From the cell containing the given text, extract its center point as [x, y] coordinate. 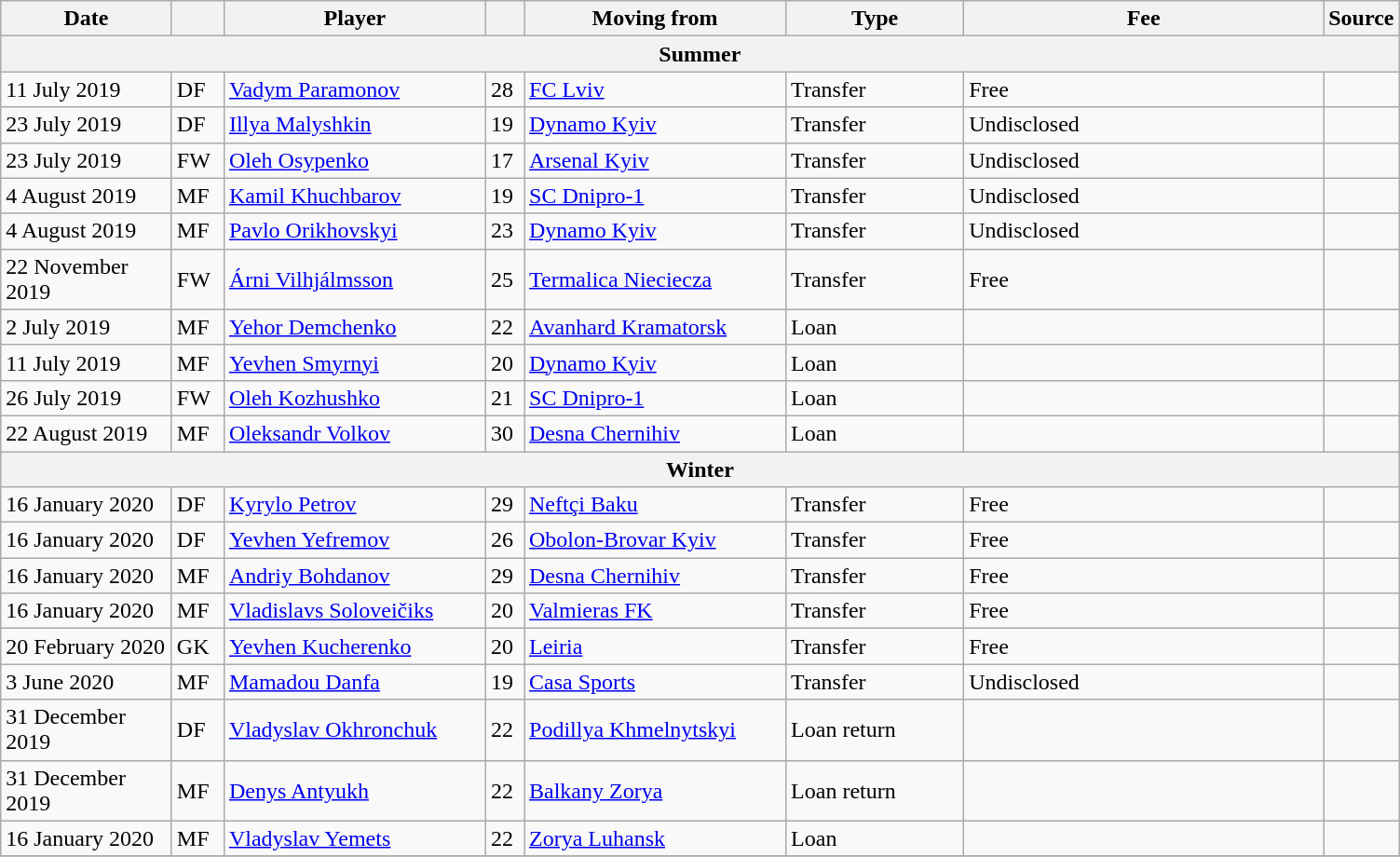
21 [505, 398]
22 November 2019 [87, 279]
Oleksandr Volkov [354, 433]
Mamadou Danfa [354, 682]
20 February 2020 [87, 646]
Oleh Osypenko [354, 160]
Podillya Khmelnytskyi [654, 730]
Balkany Zorya [654, 790]
Zorya Luhansk [654, 838]
22 August 2019 [87, 433]
Vadym Paramonov [354, 89]
Fee [1144, 19]
Neftçi Baku [654, 505]
17 [505, 160]
Kamil Khuchbarov [354, 196]
Vladislavs Soloveičiks [354, 611]
Andriy Bohdanov [354, 576]
Illya Malyshkin [354, 125]
26 [505, 540]
Type [876, 19]
Árni Vilhjálmsson [354, 279]
28 [505, 89]
Source [1362, 19]
Yevhen Kucherenko [354, 646]
Oleh Kozhushko [354, 398]
Denys Antyukh [354, 790]
Yevhen Yefremov [354, 540]
3 June 2020 [87, 682]
Vladyslav Yemets [354, 838]
30 [505, 433]
Kyrylo Petrov [354, 505]
2 July 2019 [87, 327]
Moving from [654, 19]
Avanhard Kramatorsk [654, 327]
GK [197, 646]
23 [505, 231]
26 July 2019 [87, 398]
FC Lviv [654, 89]
Yehor Demchenko [354, 327]
Date [87, 19]
Casa Sports [654, 682]
Summer [700, 54]
Vladyslav Okhronchuk [354, 730]
Player [354, 19]
Leiria [654, 646]
Yevhen Smyrnyi [354, 362]
Winter [700, 469]
25 [505, 279]
Arsenal Kyiv [654, 160]
Obolon-Brovar Kyiv [654, 540]
Pavlo Orikhovskyi [354, 231]
Termalica Nieciecza [654, 279]
Valmieras FK [654, 611]
